Find where the given text appears and provide that cell's center as (x, y) coordinate. 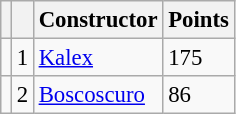
Boscoscuro (98, 95)
175 (198, 58)
2 (22, 95)
Constructor (98, 20)
Kalex (98, 58)
Points (198, 20)
86 (198, 95)
1 (22, 58)
